Provide the (x, y) coordinate of the cell's center where the given text is located.  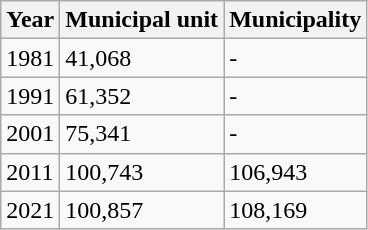
Year (30, 20)
100,743 (142, 172)
100,857 (142, 210)
61,352 (142, 96)
108,169 (296, 210)
2001 (30, 134)
Municipal unit (142, 20)
1981 (30, 58)
Municipality (296, 20)
41,068 (142, 58)
75,341 (142, 134)
2021 (30, 210)
2011 (30, 172)
106,943 (296, 172)
1991 (30, 96)
